Detect which cell encompasses the target text, then output its (x, y) center coordinate. 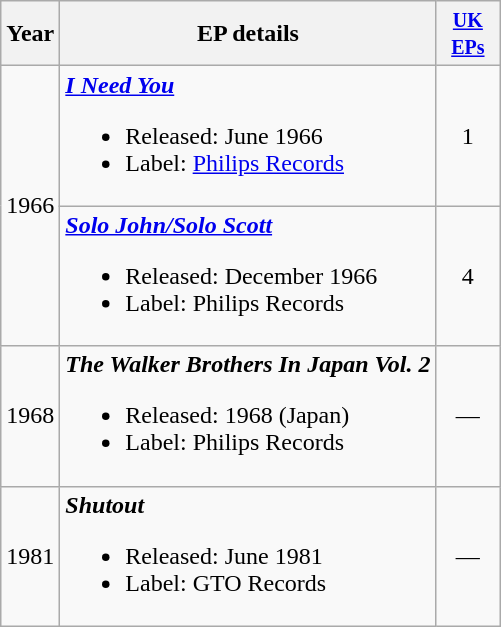
ShutoutReleased: June 1981Label: GTO Records (248, 556)
The Walker Brothers In Japan Vol. 2Released: 1968 (Japan)Label: Philips Records (248, 416)
1968 (30, 416)
1966 (30, 206)
4 (468, 276)
I Need YouReleased: June 1966Label: Philips Records (248, 136)
Year (30, 34)
1 (468, 136)
Solo John/Solo ScottReleased: December 1966Label: Philips Records (248, 276)
1981 (30, 556)
UK EPs (468, 34)
EP details (248, 34)
